Detect which cell encompasses the target text, then output its [X, Y] center coordinate. 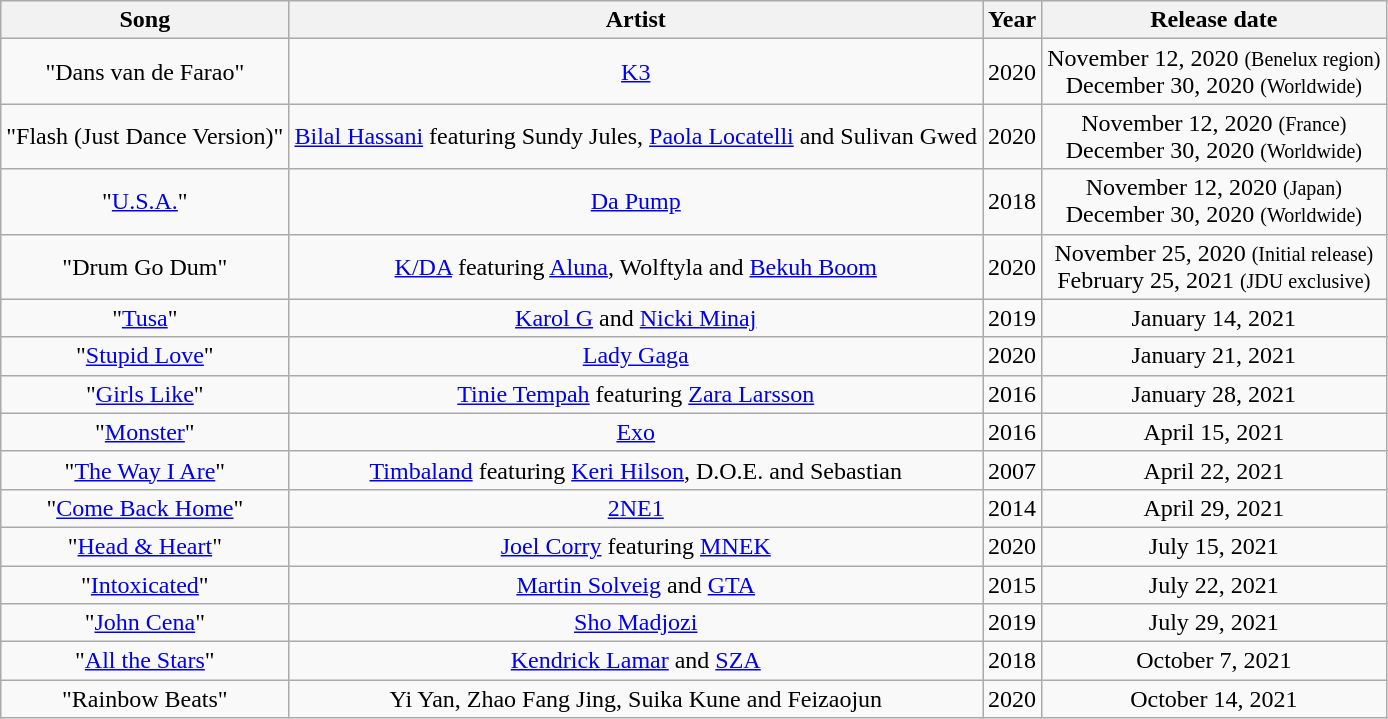
November 12, 2020 (France)December 30, 2020 (Worldwide) [1214, 136]
"John Cena" [145, 623]
Lady Gaga [636, 356]
Yi Yan, Zhao Fang Jing, Suika Kune and Feizaojun [636, 699]
Artist [636, 20]
"Rainbow Beats" [145, 699]
"U.S.A." [145, 202]
Karol G and Nicki Minaj [636, 318]
April 15, 2021 [1214, 432]
Joel Corry featuring MNEK [636, 546]
January 28, 2021 [1214, 394]
October 14, 2021 [1214, 699]
January 14, 2021 [1214, 318]
K3 [636, 72]
"Monster" [145, 432]
Year [1012, 20]
Bilal Hassani featuring Sundy Jules, Paola Locatelli and Sulivan Gwed [636, 136]
"Head & Heart" [145, 546]
2NE1 [636, 508]
Sho Madjozi [636, 623]
Timbaland featuring Keri Hilson, D.O.E. and Sebastian [636, 470]
K/DA featuring Aluna, Wolftyla and Bekuh Boom [636, 266]
"Stupid Love" [145, 356]
Exo [636, 432]
"Tusa" [145, 318]
January 21, 2021 [1214, 356]
October 7, 2021 [1214, 661]
Song [145, 20]
2007 [1012, 470]
April 29, 2021 [1214, 508]
"Intoxicated" [145, 585]
"Drum Go Dum" [145, 266]
Martin Solveig and GTA [636, 585]
April 22, 2021 [1214, 470]
"Flash (Just Dance Version)" [145, 136]
July 15, 2021 [1214, 546]
November 12, 2020 (Benelux region)December 30, 2020 (Worldwide) [1214, 72]
"All the Stars" [145, 661]
"Come Back Home" [145, 508]
"Dans van de Farao" [145, 72]
Da Pump [636, 202]
2014 [1012, 508]
"The Way I Are" [145, 470]
"Girls Like" [145, 394]
2015 [1012, 585]
Release date [1214, 20]
November 12, 2020 (Japan) December 30, 2020 (Worldwide) [1214, 202]
Kendrick Lamar and SZA [636, 661]
November 25, 2020 (Initial release)February 25, 2021 (JDU exclusive) [1214, 266]
July 29, 2021 [1214, 623]
July 22, 2021 [1214, 585]
Tinie Tempah featuring Zara Larsson [636, 394]
